Pinpoint the cell where the given text exists, returning its (X, Y) midpoint coordinate. 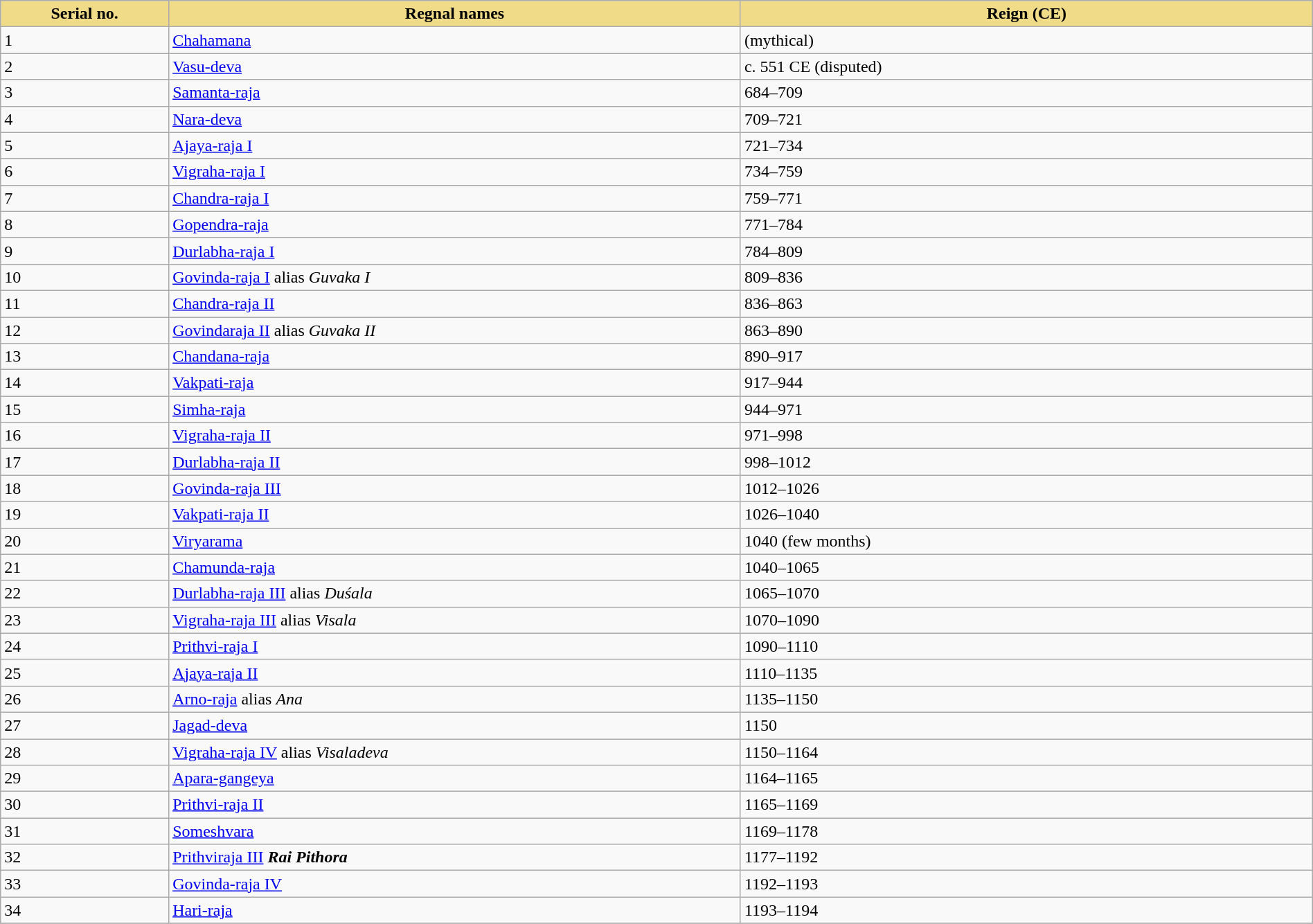
6 (84, 172)
34 (84, 910)
29 (84, 779)
759–771 (1026, 198)
3 (84, 93)
890–917 (1026, 357)
Ajaya-raja II (455, 673)
Chandana-raja (455, 357)
17 (84, 462)
Viryarama (455, 541)
944–971 (1026, 409)
Vasu-deva (455, 66)
22 (84, 594)
14 (84, 383)
1177–1192 (1026, 858)
Reign (CE) (1026, 14)
1165–1169 (1026, 805)
1040 (few months) (1026, 541)
1 (84, 40)
27 (84, 725)
Vakpati-raja II (455, 515)
Durlabha-raja I (455, 251)
13 (84, 357)
18 (84, 488)
Vigraha-raja I (455, 172)
1150–1164 (1026, 752)
1065–1070 (1026, 594)
Vigraha-raja IV alias Visaladeva (455, 752)
28 (84, 752)
2 (84, 66)
10 (84, 277)
c. 551 CE (disputed) (1026, 66)
(mythical) (1026, 40)
1012–1026 (1026, 488)
9 (84, 251)
Durlabha-raja III alias Duśala (455, 594)
21 (84, 567)
26 (84, 699)
1040–1065 (1026, 567)
32 (84, 858)
Chahamana (455, 40)
784–809 (1026, 251)
1135–1150 (1026, 699)
863–890 (1026, 330)
7 (84, 198)
1070–1090 (1026, 620)
1150 (1026, 725)
23 (84, 620)
33 (84, 884)
1026–1040 (1026, 515)
Govindaraja II alias Guvaka II (455, 330)
1169–1178 (1026, 831)
Hari-raja (455, 910)
917–944 (1026, 383)
Arno-raja alias Ana (455, 699)
1193–1194 (1026, 910)
31 (84, 831)
Jagad-deva (455, 725)
4 (84, 119)
5 (84, 145)
Nara-deva (455, 119)
971–998 (1026, 436)
Prithviraja III Rai Pithora (455, 858)
20 (84, 541)
721–734 (1026, 145)
Gopendra-raja (455, 224)
19 (84, 515)
8 (84, 224)
Simha-raja (455, 409)
1192–1193 (1026, 884)
Vigraha-raja II (455, 436)
Regnal names (455, 14)
Vakpati-raja (455, 383)
836–863 (1026, 303)
12 (84, 330)
1164–1165 (1026, 779)
30 (84, 805)
Serial no. (84, 14)
Chandra-raja I (455, 198)
Govinda-raja I alias Guvaka I (455, 277)
Someshvara (455, 831)
809–836 (1026, 277)
Durlabha-raja II (455, 462)
15 (84, 409)
Apara-gangeya (455, 779)
Chamunda-raja (455, 567)
24 (84, 646)
16 (84, 436)
Chandra-raja II (455, 303)
25 (84, 673)
Ajaya-raja I (455, 145)
684–709 (1026, 93)
Prithvi-raja II (455, 805)
Prithvi-raja I (455, 646)
1110–1135 (1026, 673)
Samanta-raja (455, 93)
Vigraha-raja III alias Visala (455, 620)
1090–1110 (1026, 646)
734–759 (1026, 172)
709–721 (1026, 119)
998–1012 (1026, 462)
Govinda-raja IV (455, 884)
11 (84, 303)
Govinda-raja III (455, 488)
771–784 (1026, 224)
